Capture the cell that displays the provided text and extract its [X, Y] central coordinate. 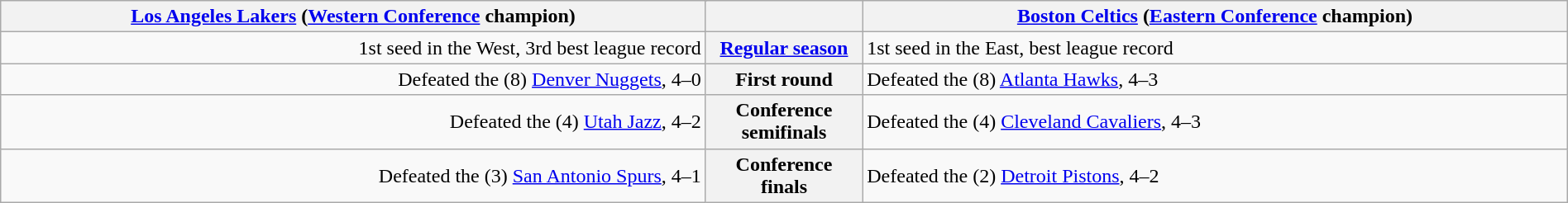
Conference semifinals [784, 122]
Defeated the (3) San Antonio Spurs, 4–1 [354, 175]
Defeated the (8) Denver Nuggets, 4–0 [354, 79]
Los Angeles Lakers (Western Conference champion) [354, 17]
Defeated the (4) Cleveland Cavaliers, 4–3 [1216, 122]
1st seed in the East, best league record [1216, 48]
First round [784, 79]
Conference finals [784, 175]
Defeated the (8) Atlanta Hawks, 4–3 [1216, 79]
Boston Celtics (Eastern Conference champion) [1216, 17]
Defeated the (2) Detroit Pistons, 4–2 [1216, 175]
Defeated the (4) Utah Jazz, 4–2 [354, 122]
1st seed in the West, 3rd best league record [354, 48]
Regular season [784, 48]
